Output the [X, Y] coordinate of the center of the cell containing the given text.  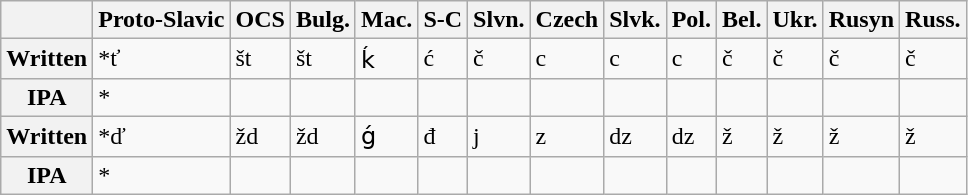
ḱ [386, 59]
Ukr. [795, 20]
z [567, 136]
Bulg. [322, 20]
ć [443, 59]
Slvk. [635, 20]
Pol. [691, 20]
Czech [567, 20]
ǵ [386, 136]
Mac. [386, 20]
đ [443, 136]
S-C [443, 20]
j [499, 136]
Slvn. [499, 20]
Russ. [933, 20]
Bel. [742, 20]
Proto-Slavic [162, 20]
Rusyn [861, 20]
OCS [260, 20]
*ď [162, 136]
*ť [162, 59]
